Output the [X, Y] coordinate of the center of the cell containing the given text.  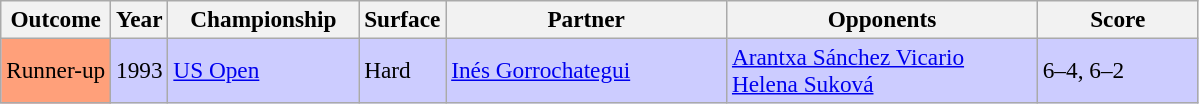
US Open [264, 70]
Year [140, 19]
6–4, 6–2 [1118, 70]
Surface [402, 19]
Opponents [882, 19]
Inés Gorrochategui [586, 70]
Outcome [56, 19]
Championship [264, 19]
Partner [586, 19]
Arantxa Sánchez Vicario Helena Suková [882, 70]
1993 [140, 70]
Score [1118, 19]
Runner-up [56, 70]
Hard [402, 70]
